Find where the given text appears and provide that cell's center as (x, y) coordinate. 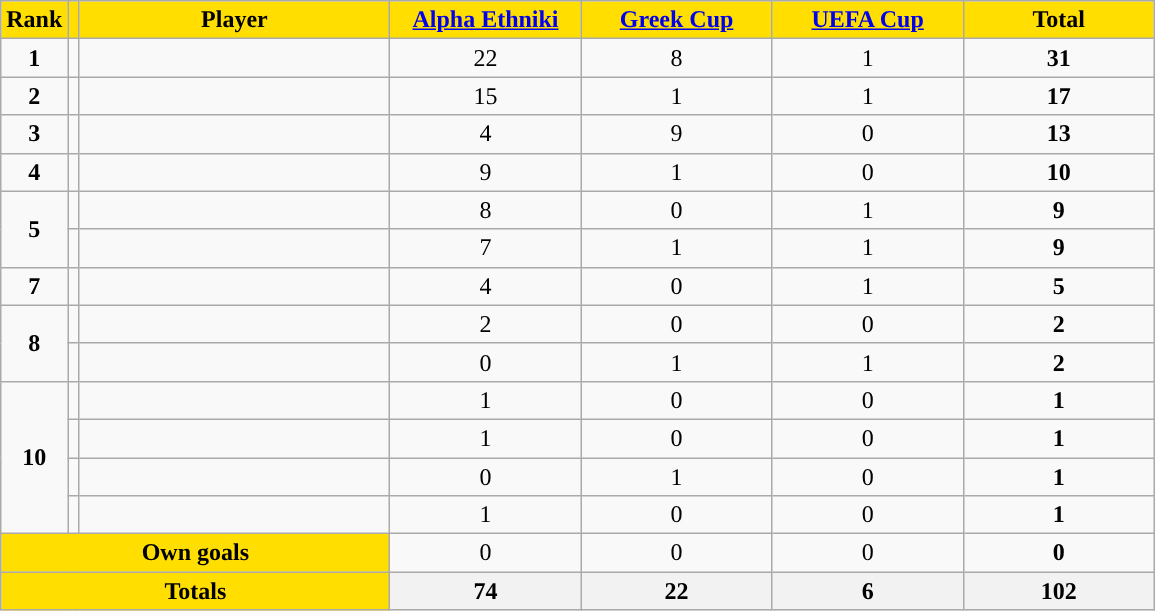
Greek Cup (676, 20)
17 (1058, 96)
74 (486, 591)
13 (1058, 134)
Alpha Ethniki (486, 20)
Rank (34, 20)
31 (1058, 58)
6 (868, 591)
Totals (196, 591)
15 (486, 96)
3 (34, 134)
Player (234, 20)
102 (1058, 591)
UEFA Cup (868, 20)
Total (1058, 20)
Own goals (196, 553)
